Detect which cell encompasses the target text, then output its (X, Y) center coordinate. 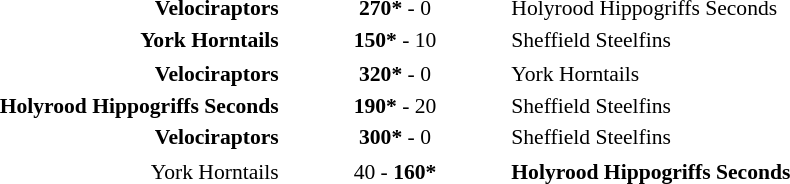
190* - 20 (396, 106)
150* - 10 (396, 40)
320* - 0 (396, 74)
300* - 0 (396, 137)
